Provide the (x, y) coordinate of the cell's center where the given text is located.  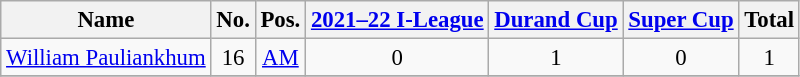
AM (280, 58)
Name (106, 20)
Pos. (280, 20)
No. (233, 20)
Super Cup (681, 20)
Durand Cup (556, 20)
2021–22 I-League (398, 20)
16 (233, 58)
Total (769, 20)
William Pauliankhum (106, 58)
